Output the (X, Y) coordinate of the center of the cell containing the given text.  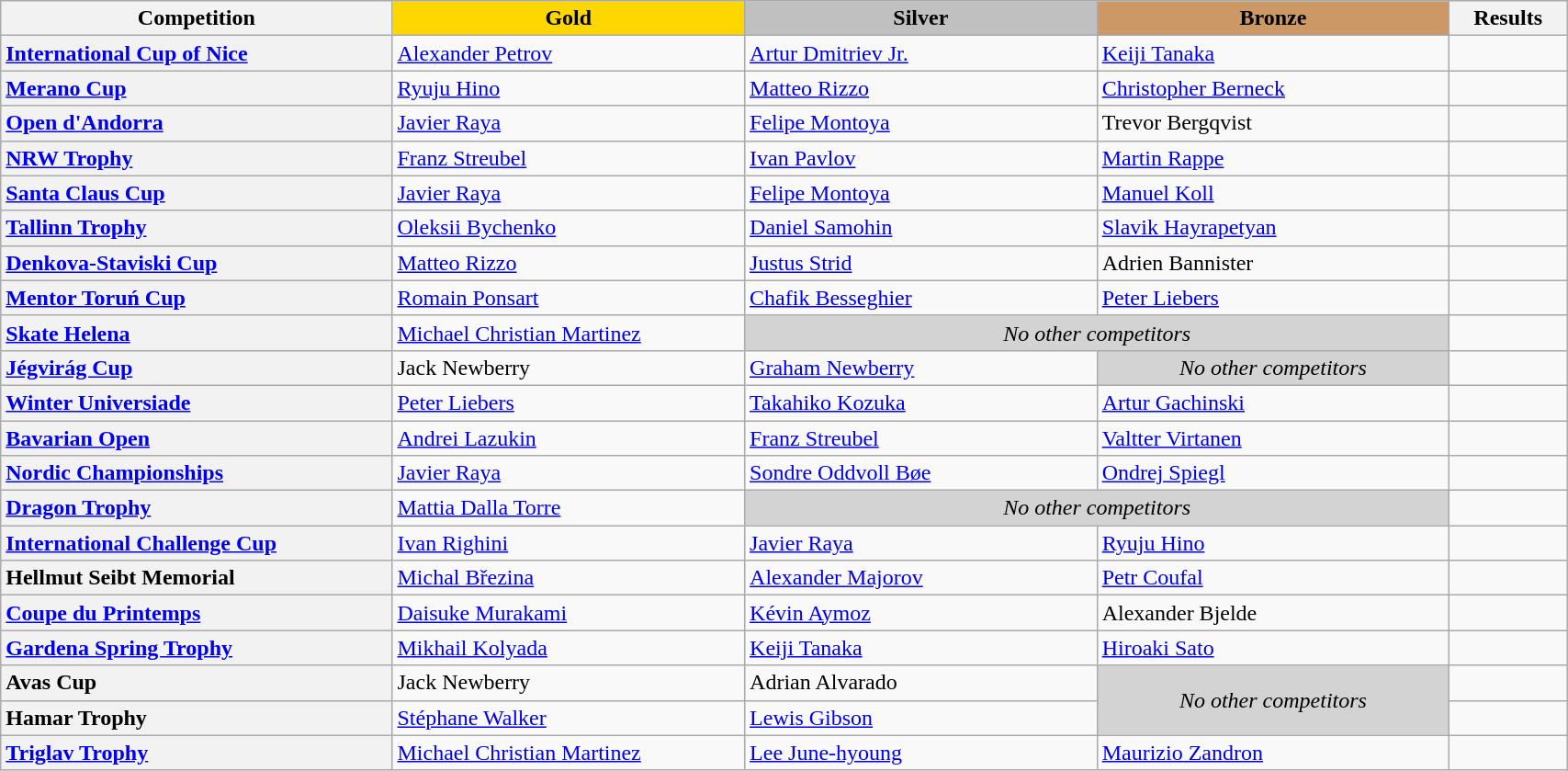
Maurizio Zandron (1273, 753)
Jégvirág Cup (197, 368)
Santa Claus Cup (197, 193)
Valtter Virtanen (1273, 438)
NRW Trophy (197, 158)
Mentor Toruń Cup (197, 298)
Bavarian Open (197, 438)
Artur Dmitriev Jr. (921, 53)
Kévin Aymoz (921, 613)
Silver (921, 18)
Mikhail Kolyada (569, 648)
Romain Ponsart (569, 298)
Slavik Hayrapetyan (1273, 228)
Hiroaki Sato (1273, 648)
Artur Gachinski (1273, 403)
Ivan Pavlov (921, 158)
International Cup of Nice (197, 53)
Nordic Championships (197, 473)
Alexander Petrov (569, 53)
Oleksii Bychenko (569, 228)
Christopher Berneck (1273, 88)
Winter Universiade (197, 403)
Trevor Bergqvist (1273, 123)
Justus Strid (921, 263)
Manuel Koll (1273, 193)
Daniel Samohin (921, 228)
Graham Newberry (921, 368)
Sondre Oddvoll Bøe (921, 473)
Andrei Lazukin (569, 438)
Ondrej Spiegl (1273, 473)
Gardena Spring Trophy (197, 648)
Hamar Trophy (197, 718)
Mattia Dalla Torre (569, 508)
Martin Rappe (1273, 158)
Hellmut Seibt Memorial (197, 578)
Lewis Gibson (921, 718)
Takahiko Kozuka (921, 403)
Alexander Majorov (921, 578)
Skate Helena (197, 333)
Triglav Trophy (197, 753)
Stéphane Walker (569, 718)
Merano Cup (197, 88)
Alexander Bjelde (1273, 613)
Competition (197, 18)
Avas Cup (197, 683)
Chafik Besseghier (921, 298)
Ivan Righini (569, 543)
Tallinn Trophy (197, 228)
Bronze (1273, 18)
Open d'Andorra (197, 123)
Coupe du Printemps (197, 613)
Denkova-Staviski Cup (197, 263)
Michal Březina (569, 578)
Dragon Trophy (197, 508)
Adrien Bannister (1273, 263)
Lee June-hyoung (921, 753)
Adrian Alvarado (921, 683)
Petr Coufal (1273, 578)
International Challenge Cup (197, 543)
Gold (569, 18)
Results (1508, 18)
Daisuke Murakami (569, 613)
